Scan for the cell matching the given text and deliver its [x, y] coordinate at center. 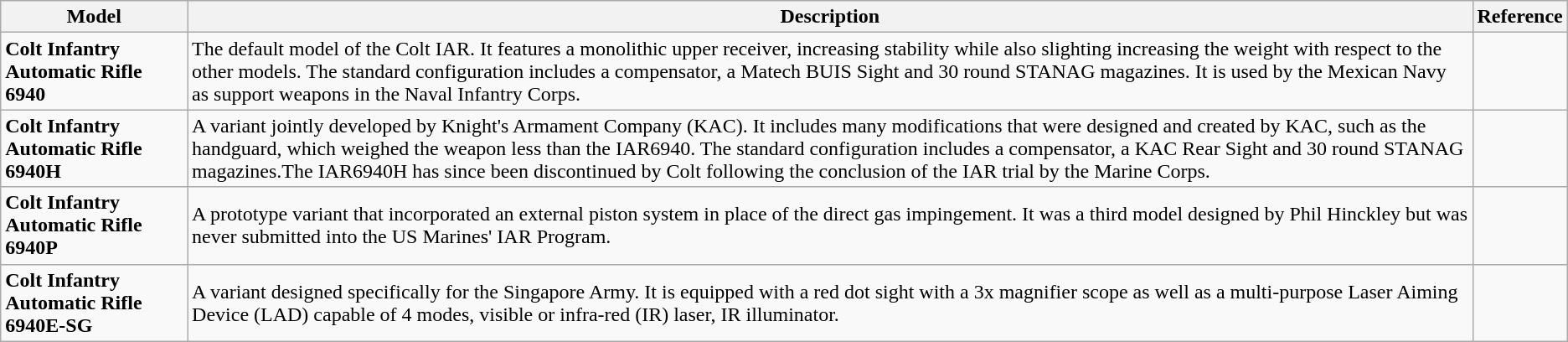
Description [830, 17]
Colt Infantry Automatic Rifle 6940H [94, 148]
Reference [1519, 17]
Model [94, 17]
Colt Infantry Automatic Rifle 6940E-SG [94, 303]
Colt Infantry Automatic Rifle 6940 [94, 71]
Colt Infantry Automatic Rifle 6940P [94, 225]
